From the cell containing the given text, extract its center point as [x, y] coordinate. 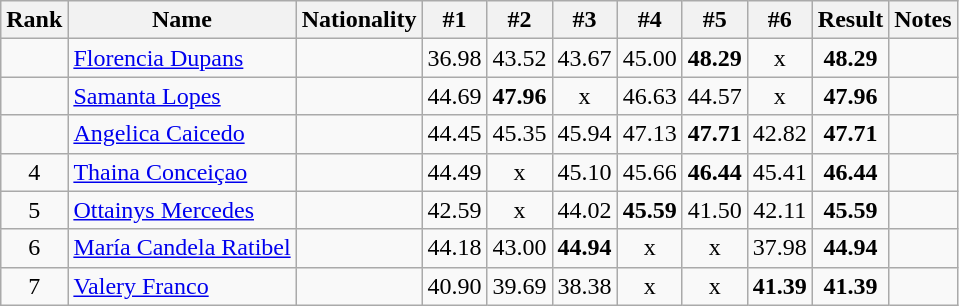
45.10 [584, 172]
Name [182, 20]
Florencia Dupans [182, 58]
43.67 [584, 58]
Angelica Caicedo [182, 134]
#4 [650, 20]
45.35 [520, 134]
44.02 [584, 210]
Ottainys Mercedes [182, 210]
42.59 [454, 210]
42.82 [780, 134]
44.69 [454, 96]
42.11 [780, 210]
45.66 [650, 172]
Rank [34, 20]
38.38 [584, 286]
5 [34, 210]
María Candela Ratibel [182, 248]
44.49 [454, 172]
Nationality [359, 20]
Result [850, 20]
45.41 [780, 172]
#5 [714, 20]
44.57 [714, 96]
45.94 [584, 134]
39.69 [520, 286]
46.63 [650, 96]
44.18 [454, 248]
40.90 [454, 286]
36.98 [454, 58]
Notes [923, 20]
Samanta Lopes [182, 96]
44.45 [454, 134]
7 [34, 286]
#2 [520, 20]
43.00 [520, 248]
6 [34, 248]
4 [34, 172]
#6 [780, 20]
#3 [584, 20]
Valery Franco [182, 286]
41.50 [714, 210]
47.13 [650, 134]
#1 [454, 20]
37.98 [780, 248]
Thaina Conceiçao [182, 172]
43.52 [520, 58]
45.00 [650, 58]
